Find where the given text appears and provide that cell's center as [X, Y] coordinate. 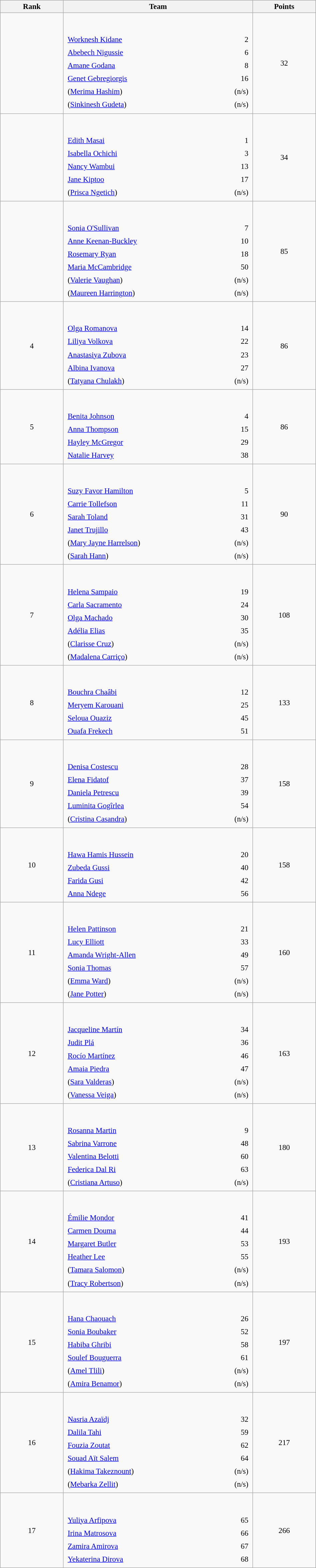
(Hakima Takeznount) [139, 1471]
3 [228, 153]
(Tracy Robertson) [137, 1283]
Worknesh Kidane 2 Abebech Nigussie 6 Amane Godana 8 Genet Gebregiorgis 16 (Merima Hashim) (n/s) (Sinkinesh Gudeta) (n/s) [158, 63]
Zubeda Gussi [145, 867]
(Emma Ward) [140, 981]
Team [158, 7]
90 [284, 514]
(Tamara Salomon) [137, 1270]
59 [232, 1432]
Maria McCambridge [140, 267]
25 [236, 705]
37 [230, 780]
23 [230, 354]
Seloua Ouaziz [143, 718]
Zamira Amirova [143, 1546]
Bouchra Chaâbi 12 Meryem Karouani 25 Seloua Ouaziz 45 Ouafa Frekech 51 [158, 703]
Nasria Azaïdj [139, 1419]
217 [284, 1443]
Dalila Tahi [139, 1432]
Points [284, 7]
Anastasiya Zubova [138, 354]
(Clarisse Cruz) [138, 644]
(Mebarka Zellit) [139, 1484]
46 [229, 1056]
54 [230, 806]
(Tatyana Chulakh) [138, 381]
Benita Johnson [143, 416]
Rocío Martínez [137, 1056]
47 [229, 1069]
1 [228, 140]
Helen Pattinson [140, 929]
67 [236, 1546]
30 [231, 618]
21 [232, 929]
44 [229, 1231]
31 [233, 517]
(Sara Valderas) [137, 1082]
(Valerie Vaughan) [140, 280]
Daniela Petrescu [138, 793]
60 [229, 1156]
Habiba Ghribi [137, 1344]
Sonia Thomas [140, 968]
19 [231, 591]
24 [231, 604]
Sabrina Varrone [137, 1143]
Janet Trujillo [141, 530]
29 [236, 442]
160 [284, 952]
Olga Machado [138, 618]
28 [230, 767]
Luminita Gogîrlea [138, 806]
40 [237, 867]
133 [284, 703]
266 [284, 1530]
63 [229, 1169]
Ouafa Frekech [143, 731]
33 [232, 942]
Elena Fidatof [138, 780]
Heather Lee [137, 1257]
Rosemary Ryan [140, 254]
Denisa Costescu [138, 767]
Olga Romanova [138, 328]
(Sinkinesh Gudeta) [138, 105]
108 [284, 615]
Suzy Favor Hamilton 5 Carrie Tollefson 11 Sarah Toland 31 Janet Trujillo 43 (Mary Jayne Harrelson) (n/s) (Sarah Hann) (n/s) [158, 514]
49 [232, 955]
(Amira Benamor) [137, 1384]
41 [229, 1218]
66 [236, 1533]
68 [236, 1559]
(Merima Hashim) [138, 92]
(Madalena Carriço) [138, 657]
35 [231, 631]
51 [236, 731]
18 [233, 254]
57 [232, 968]
(Mary Jayne Harrelson) [141, 543]
Hana Chaouach 26 Sonia Boubaker 52 Habiba Ghribi 58 Soulef Bouguerra 61 (Amel Tlili) (n/s) (Amira Benamor) (n/s) [158, 1342]
65 [236, 1520]
197 [284, 1342]
50 [233, 267]
22 [230, 341]
Jacqueline Martín 34 Judit Plá 36 Rocío Martínez 46 Amaia Piedra 47 (Sara Valderas) (n/s) (Vanessa Veiga) (n/s) [158, 1053]
Sonia O'Sullivan [140, 228]
Amaia Piedra [137, 1069]
Denisa Costescu 28 Elena Fidatof 37 Daniela Petrescu 39 Luminita Gogîrlea 54 (Cristina Casandra) (n/s) [158, 784]
163 [284, 1053]
(Cristiana Artuso) [137, 1182]
Sarah Toland [141, 517]
Jane Kiptoo [135, 179]
Hayley McGregor [143, 442]
Souad Aït Salem [139, 1458]
Isabella Ochichi [135, 153]
Anna Thompson [143, 429]
(Cristina Casandra) [138, 819]
Sonia Boubaker [137, 1331]
Hana Chaouach [137, 1318]
(Jane Potter) [140, 994]
(Amel Tlili) [137, 1370]
55 [229, 1257]
Nancy Wambui [135, 166]
Émilie Mondor [137, 1218]
Anne Keenan-Buckley [140, 241]
Suzy Favor Hamilton [141, 491]
48 [229, 1143]
Amanda Wright-Allen [140, 955]
Federica Dal Ri [137, 1169]
42 [237, 880]
45 [236, 718]
Farida Gusi [145, 880]
Judit Plá [137, 1043]
Helena Sampaio 19 Carla Sacramento 24 Olga Machado 30 Adélia Elias 35 (Clarisse Cruz) (n/s) (Madalena Carriço) (n/s) [158, 615]
Sonia O'Sullivan 7 Anne Keenan-Buckley 10 Rosemary Ryan 18 Maria McCambridge 50 (Valerie Vaughan) (n/s) (Maureen Harrington) (n/s) [158, 252]
Nasria Azaïdj 32 Dalila Tahi 59 Fouzia Zoutat 62 Souad Aït Salem 64 (Hakima Takeznount) (n/s) (Mebarka Zellit) (n/s) [158, 1443]
(Prisca Ngetich) [135, 192]
Abebech Nigussie [138, 53]
Émilie Mondor 41 Carmen Douma 44 Margaret Butler 53 Heather Lee 55 (Tamara Salomon) (n/s) (Tracy Robertson) (n/s) [158, 1242]
43 [233, 530]
56 [237, 893]
Yuliya Arfipova [143, 1520]
Adélia Elias [138, 631]
64 [232, 1458]
Carla Sacramento [138, 604]
Liliya Volkova [138, 341]
Genet Gebregiorgis [138, 79]
Meryem Karouani [143, 705]
193 [284, 1242]
52 [229, 1331]
Rank [32, 7]
36 [229, 1043]
Benita Johnson 4 Anna Thompson 15 Hayley McGregor 29 Natalie Harvey 38 [158, 427]
Helen Pattinson 21 Lucy Elliott 33 Amanda Wright-Allen 49 Sonia Thomas 57 (Emma Ward) (n/s) (Jane Potter) (n/s) [158, 952]
Edith Masai [135, 140]
Yuliya Arfipova 65 Irina Matrosova 66 Zamira Amirova 67 Yekaterina Dirova 68 [158, 1530]
Carmen Douma [137, 1231]
61 [229, 1357]
180 [284, 1147]
27 [230, 367]
53 [229, 1244]
Helena Sampaio [138, 591]
(Sarah Hann) [141, 556]
Rosanna Martin [137, 1130]
Carrie Tollefson [141, 504]
Worknesh Kidane [138, 40]
Lucy Elliott [140, 942]
Rosanna Martin 9 Sabrina Varrone 48 Valentina Belotti 60 Federica Dal Ri 63 (Cristiana Artuso) (n/s) [158, 1147]
Irina Matrosova [143, 1533]
39 [230, 793]
Yekaterina Dirova [143, 1559]
Jacqueline Martín [137, 1030]
Hawa Hamis Hussein 20 Zubeda Gussi 40 Farida Gusi 42 Anna Ndege 56 [158, 865]
85 [284, 252]
Soulef Bouguerra [137, 1357]
(Maureen Harrington) [140, 293]
Amane Godana [138, 66]
2 [231, 40]
20 [237, 854]
26 [229, 1318]
38 [236, 455]
Albina Ivanova [138, 367]
(Vanessa Veiga) [137, 1095]
58 [229, 1344]
Valentina Belotti [137, 1156]
Bouchra Chaâbi [143, 692]
62 [232, 1445]
Fouzia Zoutat [139, 1445]
Edith Masai 1 Isabella Ochichi 3 Nancy Wambui 13 Jane Kiptoo 17 (Prisca Ngetich) (n/s) [158, 157]
Olga Romanova 14 Liliya Volkova 22 Anastasiya Zubova 23 Albina Ivanova 27 (Tatyana Chulakh) (n/s) [158, 346]
Natalie Harvey [143, 455]
Hawa Hamis Hussein [145, 854]
Margaret Butler [137, 1244]
Anna Ndege [145, 893]
